Scan for the cell matching the given text and deliver its (x, y) coordinate at center. 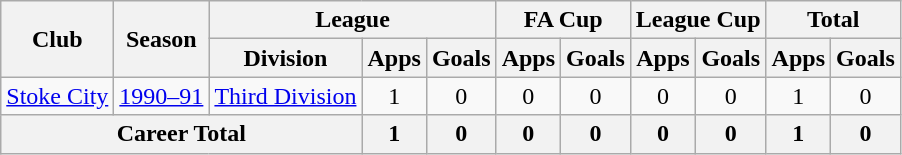
FA Cup (563, 20)
Division (286, 58)
League Cup (698, 20)
Third Division (286, 96)
Stoke City (58, 96)
Total (833, 20)
Club (58, 39)
Career Total (182, 134)
League (352, 20)
Season (162, 39)
1990–91 (162, 96)
